Extract the (x, y) coordinate from the center of the cell holding the provided text.  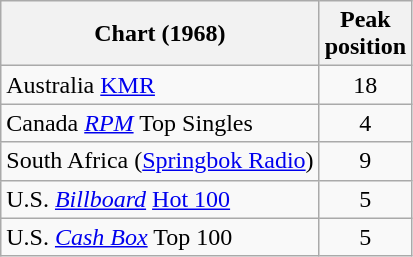
Peakposition (365, 34)
Canada RPM Top Singles (160, 123)
4 (365, 123)
Australia KMR (160, 85)
South Africa (Springbok Radio) (160, 161)
Chart (1968) (160, 34)
18 (365, 85)
9 (365, 161)
U.S. Billboard Hot 100 (160, 199)
U.S. Cash Box Top 100 (160, 237)
